Pinpoint the cell where the given text exists, returning its [X, Y] midpoint coordinate. 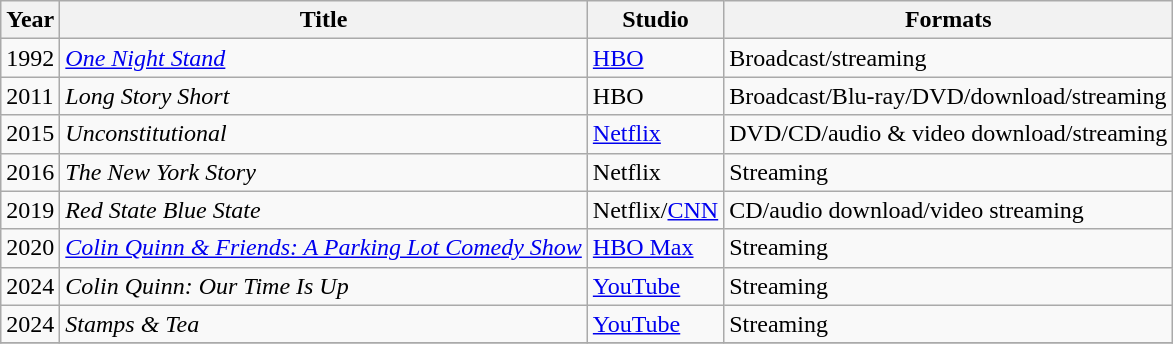
The New York Story [324, 172]
2020 [30, 248]
Formats [948, 20]
1992 [30, 58]
Broadcast/streaming [948, 58]
Title [324, 20]
Year [30, 20]
Netflix/CNN [655, 210]
Stamps & Tea [324, 324]
DVD/CD/audio & video download/streaming [948, 134]
HBO Max [655, 248]
Unconstitutional [324, 134]
Studio [655, 20]
CD/audio download/video streaming [948, 210]
Colin Quinn: Our Time Is Up [324, 286]
2011 [30, 96]
2015 [30, 134]
Broadcast/Blu-ray/DVD/download/streaming [948, 96]
Long Story Short [324, 96]
2019 [30, 210]
2016 [30, 172]
Colin Quinn & Friends: A Parking Lot Comedy Show [324, 248]
Red State Blue State [324, 210]
One Night Stand [324, 58]
